Identify which cell holds the provided text, then report its (X, Y) central coordinate. 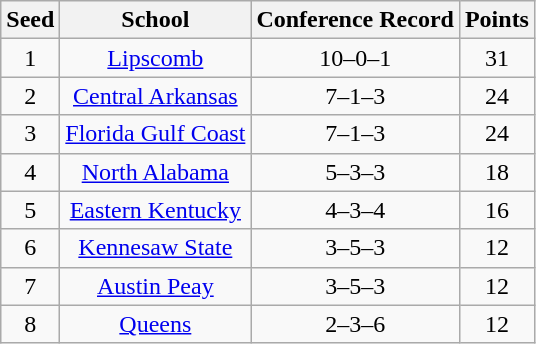
Lipscomb (156, 58)
2 (30, 96)
31 (496, 58)
Points (496, 20)
16 (496, 210)
4–3–4 (356, 210)
Queens (156, 324)
Kennesaw State (156, 248)
5–3–3 (356, 172)
4 (30, 172)
Austin Peay (156, 286)
Eastern Kentucky (156, 210)
5 (30, 210)
6 (30, 248)
North Alabama (156, 172)
10–0–1 (356, 58)
3 (30, 134)
Conference Record (356, 20)
2–3–6 (356, 324)
Seed (30, 20)
1 (30, 58)
Florida Gulf Coast (156, 134)
School (156, 20)
8 (30, 324)
Central Arkansas (156, 96)
7 (30, 286)
18 (496, 172)
